Output the [X, Y] coordinate of the center of the cell containing the given text.  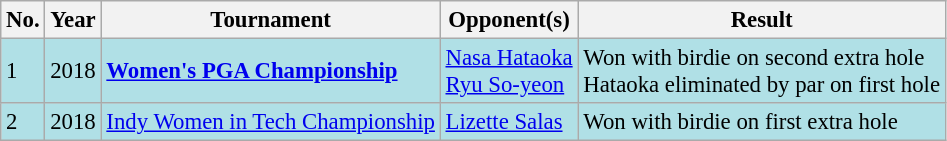
No. [23, 20]
Women's PGA Championship [270, 72]
1 [23, 72]
Year [73, 20]
2 [23, 122]
Lizette Salas [509, 122]
Indy Women in Tech Championship [270, 122]
Won with birdie on second extra holeHataoka eliminated by par on first hole [762, 72]
Result [762, 20]
Won with birdie on first extra hole [762, 122]
Tournament [270, 20]
Nasa Hataoka Ryu So-yeon [509, 72]
Opponent(s) [509, 20]
